For the text-containing cell, return its midpoint in (X, Y) coordinate format. 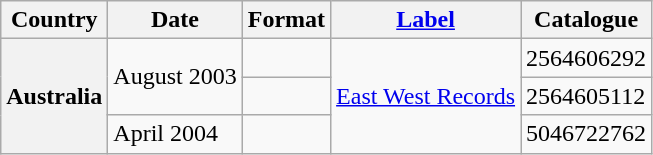
Australia (54, 96)
Format (286, 20)
2564605112 (586, 96)
East West Records (426, 96)
August 2003 (175, 77)
April 2004 (175, 134)
5046722762 (586, 134)
Label (426, 20)
2564606292 (586, 58)
Date (175, 20)
Catalogue (586, 20)
Country (54, 20)
